Determine the [x, y] coordinate at the center of the cell enclosing the given text.  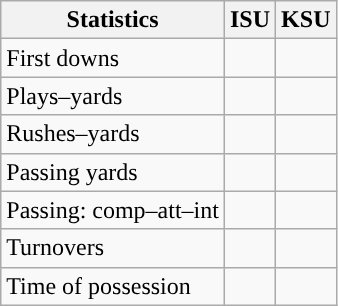
ISU [250, 20]
Rushes–yards [113, 134]
Passing: comp–att–int [113, 210]
Statistics [113, 20]
First downs [113, 58]
Plays–yards [113, 96]
Passing yards [113, 172]
Time of possession [113, 286]
Turnovers [113, 248]
KSU [306, 20]
